Return [X, Y] of the center of cell containing provided text 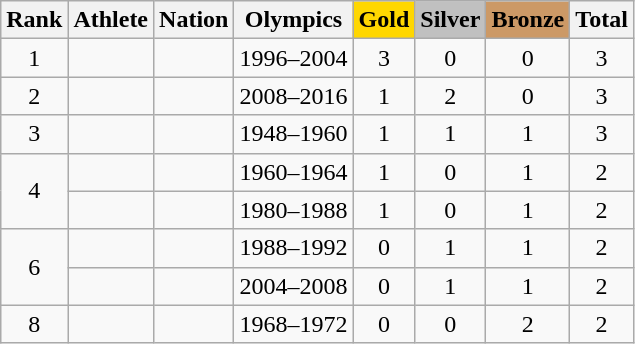
Nation [194, 20]
1960–1964 [294, 172]
1948–1960 [294, 134]
4 [34, 191]
2004–2008 [294, 286]
2008–2016 [294, 96]
Rank [34, 20]
Olympics [294, 20]
1988–1992 [294, 248]
Silver [450, 20]
Total [602, 20]
1968–1972 [294, 324]
1980–1988 [294, 210]
Gold [384, 20]
Bronze [528, 20]
8 [34, 324]
Athlete [111, 20]
6 [34, 267]
1996–2004 [294, 58]
